Scan for the cell matching the given text and deliver its [x, y] coordinate at center. 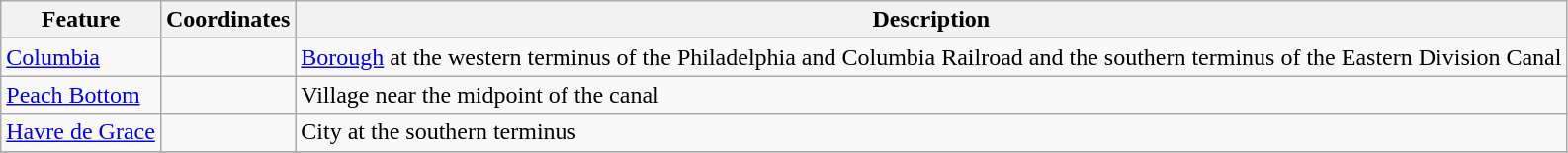
Borough at the western terminus of the Philadelphia and Columbia Railroad and the southern terminus of the Eastern Division Canal [931, 57]
Coordinates [227, 20]
City at the southern terminus [931, 132]
Havre de Grace [81, 132]
Description [931, 20]
Village near the midpoint of the canal [931, 95]
Columbia [81, 57]
Peach Bottom [81, 95]
Feature [81, 20]
